Determine the (X, Y) coordinate at the center of the cell enclosing the given text.  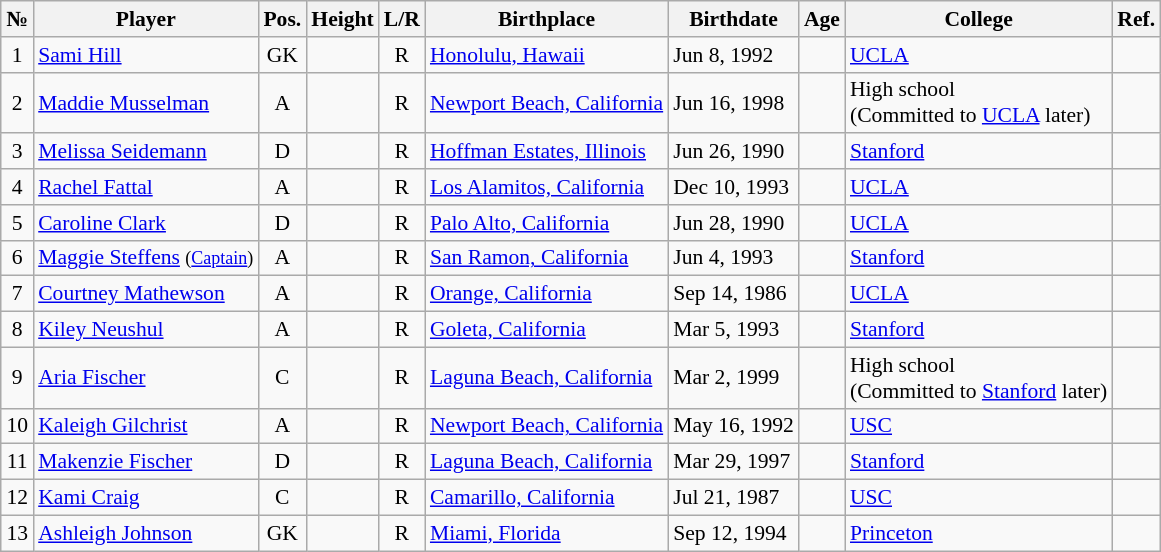
9 (17, 378)
Height (342, 19)
Mar 2, 1999 (734, 378)
4 (17, 187)
Kaleigh Gilchrist (146, 426)
Jun 28, 1990 (734, 223)
Jun 8, 1992 (734, 55)
Birthdate (734, 19)
8 (17, 330)
6 (17, 258)
3 (17, 152)
Kami Craig (146, 498)
Pos. (282, 19)
Camarillo, California (546, 498)
High school(Committed to UCLA later) (978, 102)
7 (17, 294)
High school(Committed to Stanford later) (978, 378)
San Ramon, California (546, 258)
13 (17, 533)
Jun 4, 1993 (734, 258)
Birthplace (546, 19)
Mar 5, 1993 (734, 330)
Ashleigh Johnson (146, 533)
Dec 10, 1993 (734, 187)
2 (17, 102)
Honolulu, Hawaii (546, 55)
Jun 16, 1998 (734, 102)
Rachel Fattal (146, 187)
Kiley Neushul (146, 330)
№ (17, 19)
Mar 29, 1997 (734, 462)
Maggie Steffens (Captain) (146, 258)
5 (17, 223)
Jun 26, 1990 (734, 152)
Miami, Florida (546, 533)
Melissa Seidemann (146, 152)
Sep 12, 1994 (734, 533)
Sep 14, 1986 (734, 294)
Sami Hill (146, 55)
May 16, 1992 (734, 426)
Age (822, 19)
1 (17, 55)
Maddie Musselman (146, 102)
Goleta, California (546, 330)
Courtney Mathewson (146, 294)
Los Alamitos, California (546, 187)
12 (17, 498)
Jul 21, 1987 (734, 498)
11 (17, 462)
Princeton (978, 533)
Ref. (1136, 19)
Hoffman Estates, Illinois (546, 152)
Orange, California (546, 294)
Aria Fischer (146, 378)
College (978, 19)
Player (146, 19)
L/R (402, 19)
Palo Alto, California (546, 223)
Caroline Clark (146, 223)
10 (17, 426)
Makenzie Fischer (146, 462)
